Return the (X, Y) coordinate for the center point of the cell that contains the specified text.  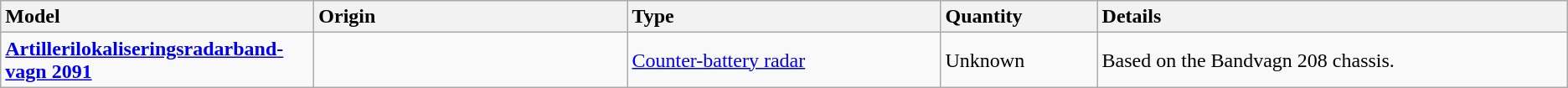
Based on the Bandvagn 208 chassis. (1332, 60)
Model (157, 17)
Counter-battery radar (784, 60)
Unknown (1019, 60)
Artilleri­lokaliserings­radar­band­vagn 2091 (157, 60)
Quantity (1019, 17)
Type (784, 17)
Details (1332, 17)
Origin (471, 17)
